Search for the cell housing the specified text and yield its (X, Y) center coordinate. 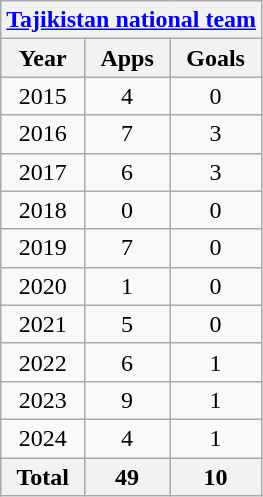
5 (128, 324)
Goals (216, 58)
2020 (43, 286)
Total (43, 477)
2024 (43, 438)
2015 (43, 96)
Apps (128, 58)
2018 (43, 210)
9 (128, 400)
2016 (43, 134)
Tajikistan national team (132, 20)
49 (128, 477)
2022 (43, 362)
10 (216, 477)
2021 (43, 324)
2019 (43, 248)
Year (43, 58)
2017 (43, 172)
2023 (43, 400)
